Pinpoint the cell where the given text exists, returning its [x, y] midpoint coordinate. 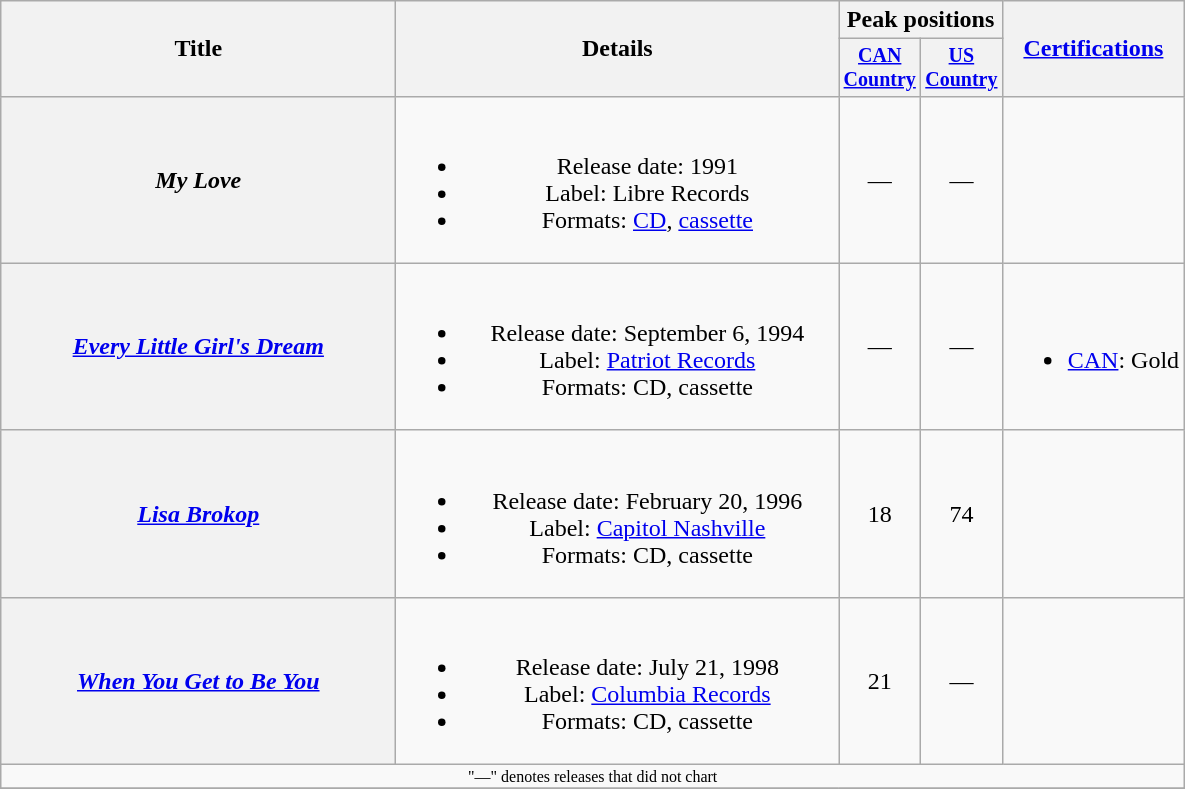
"—" denotes releases that did not chart [593, 777]
74 [962, 514]
Release date: 1991Label: Libre RecordsFormats: CD, cassette [618, 180]
Release date: July 21, 1998Label: Columbia RecordsFormats: CD, cassette [618, 680]
21 [880, 680]
Peak positions [920, 20]
US Country [962, 68]
CAN Country [880, 68]
CAN: Gold [1093, 346]
Title [198, 49]
Details [618, 49]
Lisa Brokop [198, 514]
Every Little Girl's Dream [198, 346]
Certifications [1093, 49]
Release date: February 20, 1996Label: Capitol NashvilleFormats: CD, cassette [618, 514]
Release date: September 6, 1994Label: Patriot RecordsFormats: CD, cassette [618, 346]
18 [880, 514]
My Love [198, 180]
When You Get to Be You [198, 680]
